Locate the cell with the specified text and output its (X, Y) center coordinate. 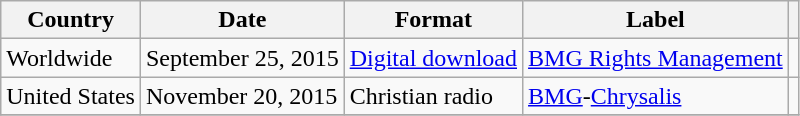
Date (242, 20)
BMG-Chrysalis (656, 96)
BMG Rights Management (656, 58)
September 25, 2015 (242, 58)
Christian radio (433, 96)
November 20, 2015 (242, 96)
Format (433, 20)
Digital download (433, 58)
United States (71, 96)
Label (656, 20)
Country (71, 20)
Worldwide (71, 58)
